Pinpoint the cell where the given text exists, returning its (X, Y) midpoint coordinate. 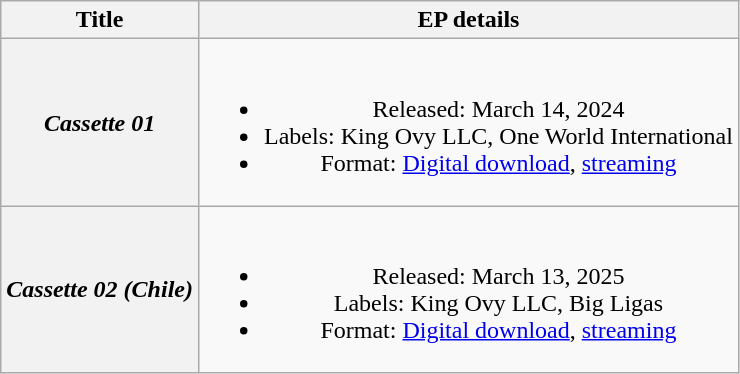
Cassette 01 (100, 122)
Released: March 14, 2024Labels: King Ovy LLC, One World InternationalFormat: Digital download, streaming (468, 122)
Title (100, 20)
Released: March 13, 2025Labels: King Ovy LLC, Big LigasFormat: Digital download, streaming (468, 290)
Cassette 02 (Chile) (100, 290)
EP details (468, 20)
